Detect which cell encompasses the target text, then output its [x, y] center coordinate. 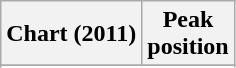
Chart (2011) [72, 34]
Peakposition [188, 34]
